Find where the given text appears and provide that cell's center as (X, Y) coordinate. 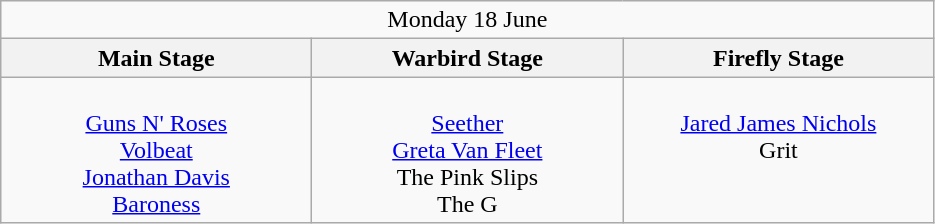
Warbird Stage (468, 58)
Main Stage (156, 58)
Firefly Stage (778, 58)
Guns N' Roses Volbeat Jonathan Davis Baroness (156, 150)
Jared James Nichols Grit (778, 150)
Monday 18 June (468, 20)
Seether Greta Van Fleet The Pink Slips The G (468, 150)
